Return the [x, y] coordinate for the center point of the cell that contains the specified text.  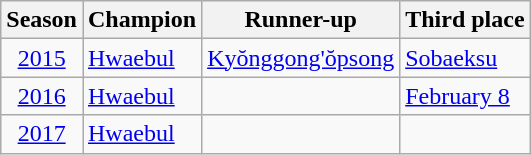
Season [42, 20]
Kyŏnggong'ŏpsong [301, 58]
Champion [142, 20]
2016 [42, 96]
Runner-up [301, 20]
2017 [42, 134]
February 8 [465, 96]
Sobaeksu [465, 58]
Third place [465, 20]
2015 [42, 58]
